Determine the (X, Y) coordinate at the center of the cell enclosing the given text.  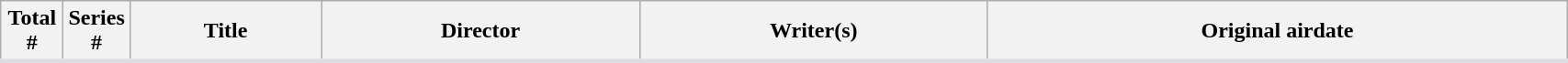
Writer(s) (814, 31)
Total# (32, 31)
Title (226, 31)
Original airdate (1277, 31)
Series# (96, 31)
Director (480, 31)
